Determine the (x, y) coordinate at the center of the cell enclosing the given text.  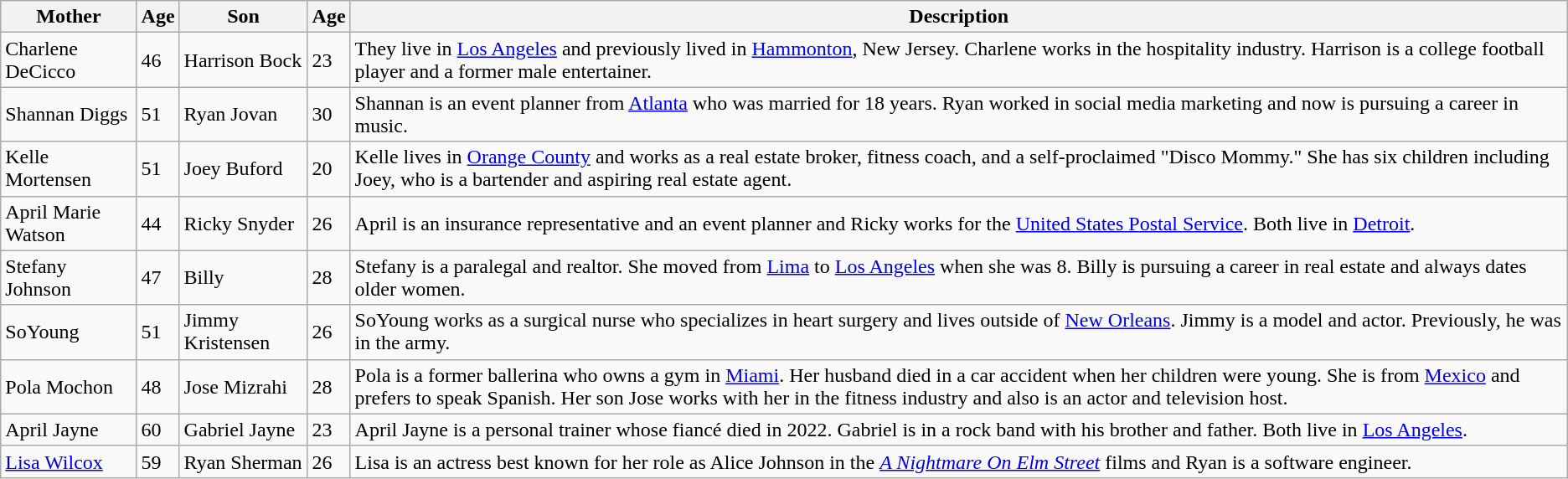
April Jayne is a personal trainer whose fiancé died in 2022. Gabriel is in a rock band with his brother and father. Both live in Los Angeles. (958, 430)
Ricky Snyder (243, 223)
30 (328, 114)
Lisa Wilcox (69, 461)
Son (243, 17)
60 (157, 430)
Pola Mochon (69, 387)
Jose Mizrahi (243, 387)
59 (157, 461)
Shannan is an event planner from Atlanta who was married for 18 years. Ryan worked in social media marketing and now is pursuing a career in music. (958, 114)
20 (328, 169)
Joey Buford (243, 169)
Harrison Bock (243, 60)
Shannan Diggs (69, 114)
April Marie Watson (69, 223)
Description (958, 17)
Billy (243, 278)
Charlene DeCicco (69, 60)
Stefany Johnson (69, 278)
Ryan Jovan (243, 114)
SoYoung (69, 332)
48 (157, 387)
47 (157, 278)
Mother (69, 17)
April Jayne (69, 430)
44 (157, 223)
April is an insurance representative and an event planner and Ricky works for the United States Postal Service. Both live in Detroit. (958, 223)
Ryan Sherman (243, 461)
46 (157, 60)
Lisa is an actress best known for her role as Alice Johnson in the A Nightmare On Elm Street films and Ryan is a software engineer. (958, 461)
Kelle Mortensen (69, 169)
Gabriel Jayne (243, 430)
Jimmy Kristensen (243, 332)
